Extract the (X, Y) coordinate from the center of the cell holding the provided text.  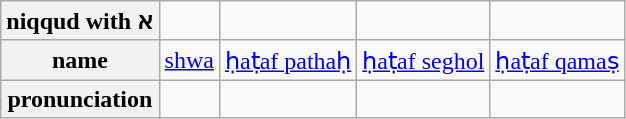
niqqud with א (80, 21)
pronunciation (80, 99)
ḥaṭaf pathaḥ (288, 60)
ḥaṭaf seghol (424, 60)
ḥaṭaf qamaṣ (557, 60)
name (80, 60)
shwa (189, 60)
